Search for the cell housing the specified text and yield its [X, Y] center coordinate. 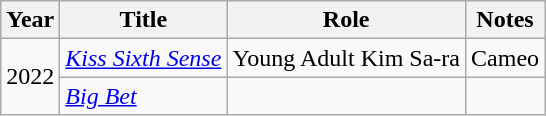
Cameo [506, 58]
Kiss Sixth Sense [144, 58]
Notes [506, 20]
Year [30, 20]
Young Adult Kim Sa-ra [346, 58]
Big Bet [144, 96]
2022 [30, 77]
Role [346, 20]
Title [144, 20]
